Output the (X, Y) coordinate of the center of the cell containing the given text.  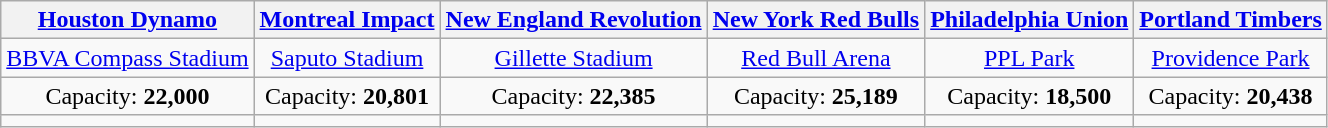
Montreal Impact (347, 20)
Providence Park (1231, 58)
BBVA Compass Stadium (128, 58)
Capacity: 18,500 (1030, 96)
Capacity: 22,385 (574, 96)
Capacity: 22,000 (128, 96)
New York Red Bulls (816, 20)
Red Bull Arena (816, 58)
Gillette Stadium (574, 58)
Capacity: 25,189 (816, 96)
Saputo Stadium (347, 58)
Portland Timbers (1231, 20)
PPL Park (1030, 58)
New England Revolution (574, 20)
Capacity: 20,801 (347, 96)
Capacity: 20,438 (1231, 96)
Houston Dynamo (128, 20)
Philadelphia Union (1030, 20)
